Provide the [x, y] coordinate of the cell's center where the given text is located.  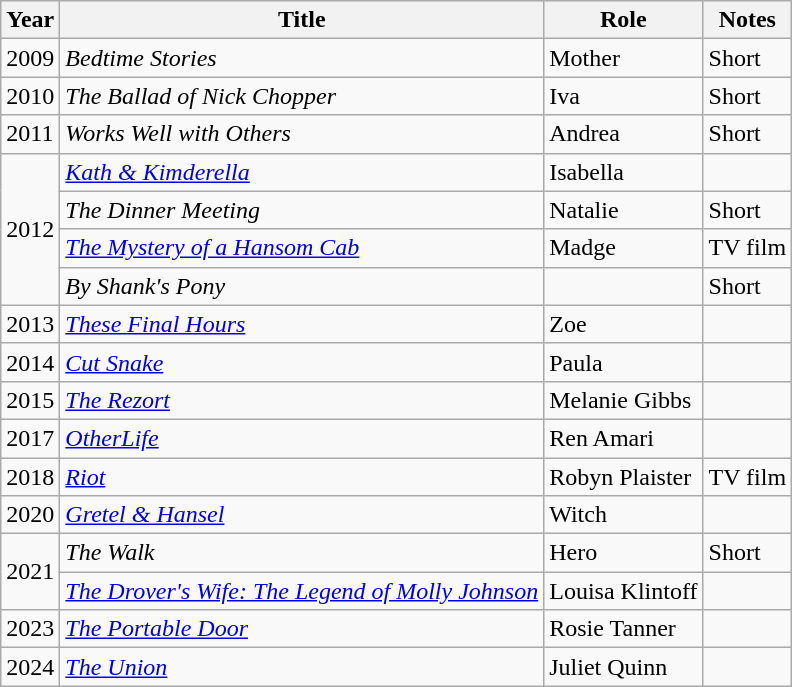
Juliet Quinn [624, 667]
2014 [30, 362]
Melanie Gibbs [624, 400]
Kath & Kimderella [302, 172]
Madge [624, 248]
Year [30, 20]
Natalie [624, 210]
By Shank's Pony [302, 286]
2012 [30, 229]
2013 [30, 324]
Mother [624, 58]
The Ballad of Nick Chopper [302, 96]
Louisa Klintoff [624, 591]
2020 [30, 515]
Bedtime Stories [302, 58]
2021 [30, 572]
The Union [302, 667]
Gretel & Hansel [302, 515]
Works Well with Others [302, 134]
2018 [30, 477]
Isabella [624, 172]
Robyn Plaister [624, 477]
Rosie Tanner [624, 629]
Paula [624, 362]
Andrea [624, 134]
2010 [30, 96]
The Dinner Meeting [302, 210]
Iva [624, 96]
Witch [624, 515]
The Walk [302, 553]
2024 [30, 667]
The Rezort [302, 400]
Riot [302, 477]
2011 [30, 134]
2009 [30, 58]
Zoe [624, 324]
OtherLife [302, 438]
Title [302, 20]
2015 [30, 400]
2023 [30, 629]
These Final Hours [302, 324]
Cut Snake [302, 362]
The Mystery of a Hansom Cab [302, 248]
2017 [30, 438]
The Portable Door [302, 629]
The Drover's Wife: The Legend of Molly Johnson [302, 591]
Hero [624, 553]
Role [624, 20]
Notes [748, 20]
Ren Amari [624, 438]
